Detect which cell encompasses the target text, then output its (X, Y) center coordinate. 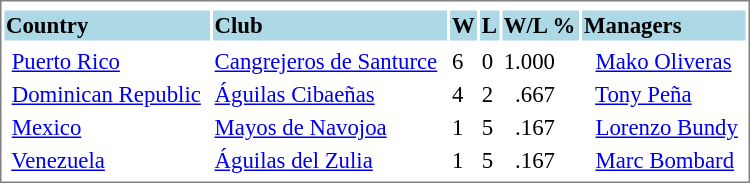
Águilas Cibaeñas (330, 95)
2 (490, 95)
Águilas del Zulia (330, 161)
L (490, 25)
1.000 (540, 61)
Mayos de Navojoa (330, 127)
Puerto Rico (107, 61)
Venezuela (107, 161)
Managers (664, 25)
4 (464, 95)
6 (464, 61)
Cangrejeros de Santurce (330, 61)
W (464, 25)
.667 (540, 95)
Club (330, 25)
Country (107, 25)
Lorenzo Bundy (664, 127)
Marc Bombard (664, 161)
Dominican Republic (107, 95)
Mako Oliveras (664, 61)
0 (490, 61)
W/L % (540, 25)
Tony Peña (664, 95)
Mexico (107, 127)
